Determine the (X, Y) coordinate at the center of the cell enclosing the given text.  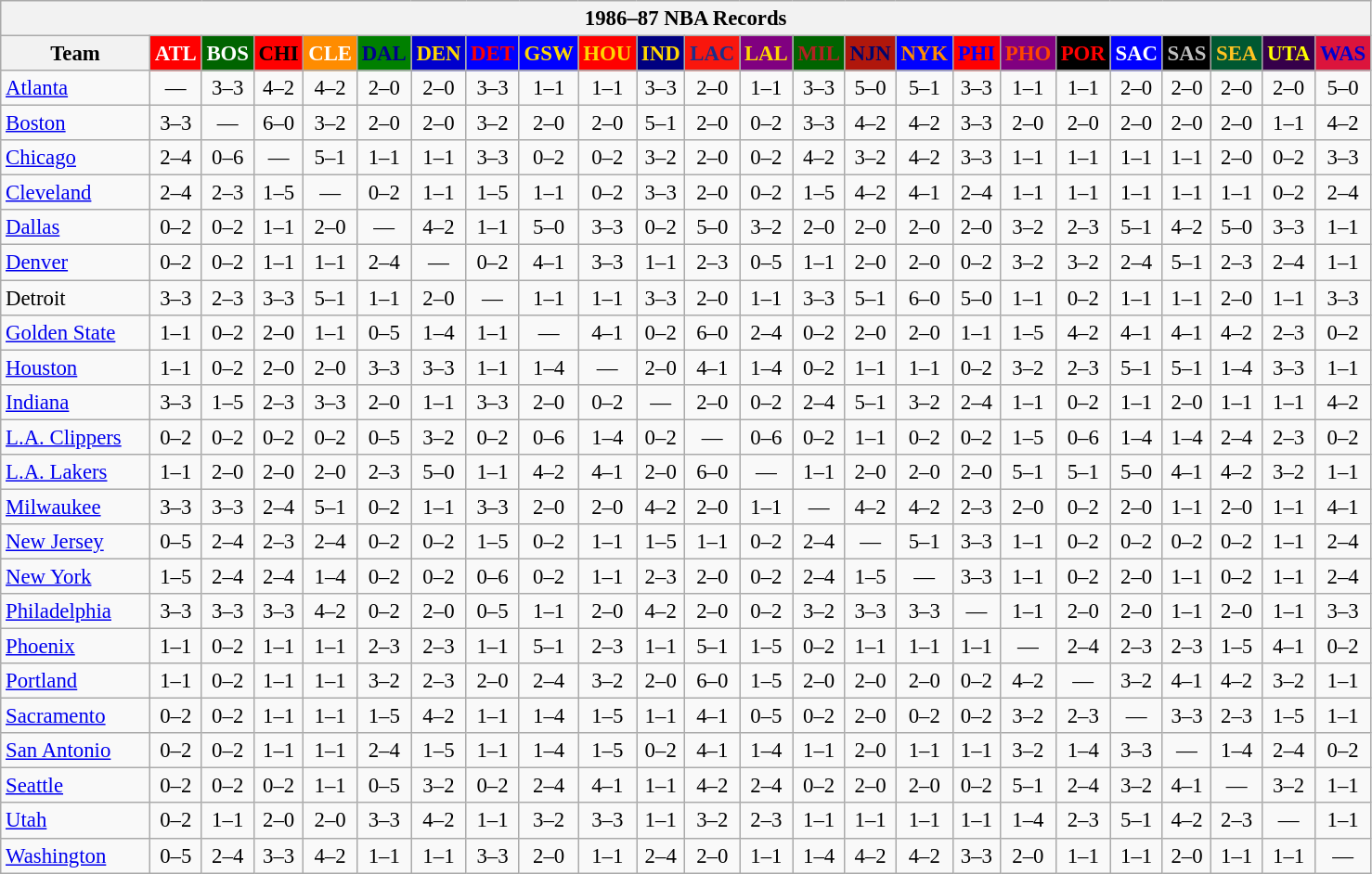
WAS (1343, 54)
CLE (330, 54)
LAC (713, 54)
MIL (819, 54)
HOU (607, 54)
Dallas (76, 227)
POR (1082, 54)
NJN (871, 54)
LAL (767, 54)
1986–87 NBA Records (686, 19)
DEN (438, 54)
SAC (1136, 54)
New Jersey (76, 542)
San Antonio (76, 751)
IND (661, 54)
GSW (549, 54)
Sacramento (76, 716)
Phoenix (76, 647)
Washington (76, 855)
SAS (1186, 54)
Chicago (76, 158)
Detroit (76, 298)
BOS (227, 54)
Cleveland (76, 193)
Philadelphia (76, 611)
Indiana (76, 402)
PHO (1028, 54)
Golden State (76, 332)
Seattle (76, 786)
SEA (1236, 54)
Houston (76, 367)
NYK (925, 54)
CHI (278, 54)
Portland (76, 681)
L.A. Lakers (76, 472)
Team (76, 54)
Atlanta (76, 88)
ATL (175, 54)
L.A. Clippers (76, 437)
Utah (76, 821)
DAL (384, 54)
Milwaukee (76, 507)
UTA (1288, 54)
New York (76, 576)
Denver (76, 263)
PHI (977, 54)
DET (492, 54)
Boston (76, 123)
